Provide the (X, Y) coordinate of the cell's center where the given text is located.  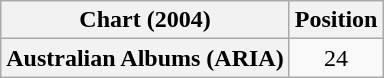
Australian Albums (ARIA) (145, 58)
Chart (2004) (145, 20)
Position (336, 20)
24 (336, 58)
